Capture the cell that displays the provided text and extract its [x, y] central coordinate. 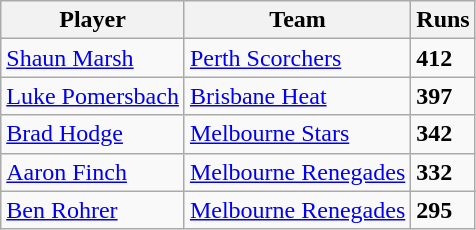
Brad Hodge [93, 134]
Ben Rohrer [93, 210]
397 [443, 96]
342 [443, 134]
Perth Scorchers [297, 58]
Team [297, 20]
412 [443, 58]
Shaun Marsh [93, 58]
Player [93, 20]
Runs [443, 20]
295 [443, 210]
332 [443, 172]
Melbourne Stars [297, 134]
Luke Pomersbach [93, 96]
Aaron Finch [93, 172]
Brisbane Heat [297, 96]
